Return (X, Y) of the center of cell containing provided text 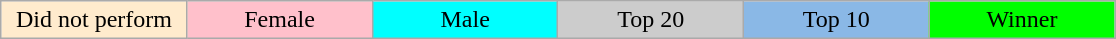
Top 20 (651, 20)
Did not perform (94, 20)
Top 10 (837, 20)
Winner (1022, 20)
Female (280, 20)
Male (465, 20)
